Locate the cell with the specified text and output its (x, y) center coordinate. 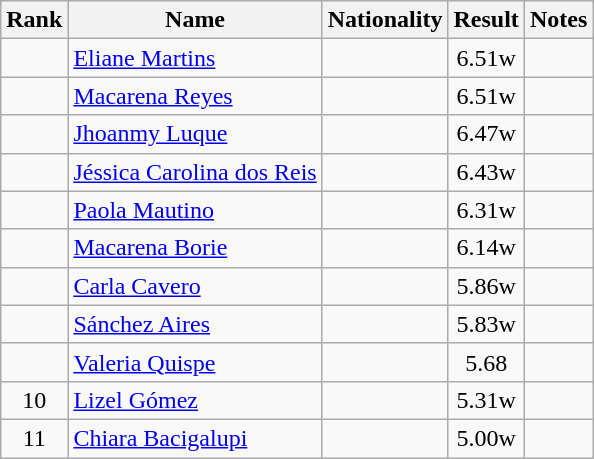
Notes (558, 20)
5.00w (486, 438)
6.43w (486, 172)
Eliane Martins (195, 58)
5.86w (486, 286)
6.31w (486, 210)
Lizel Gómez (195, 400)
6.14w (486, 248)
Rank (34, 20)
11 (34, 438)
10 (34, 400)
5.31w (486, 400)
Jéssica Carolina dos Reis (195, 172)
Valeria Quispe (195, 362)
Name (195, 20)
6.47w (486, 134)
Result (486, 20)
Macarena Reyes (195, 96)
5.68 (486, 362)
Carla Cavero (195, 286)
5.83w (486, 324)
Paola Mautino (195, 210)
Chiara Bacigalupi (195, 438)
Sánchez Aires (195, 324)
Nationality (385, 20)
Macarena Borie (195, 248)
Jhoanmy Luque (195, 134)
